Return the [X, Y] coordinate for the center point of the cell that contains the specified text.  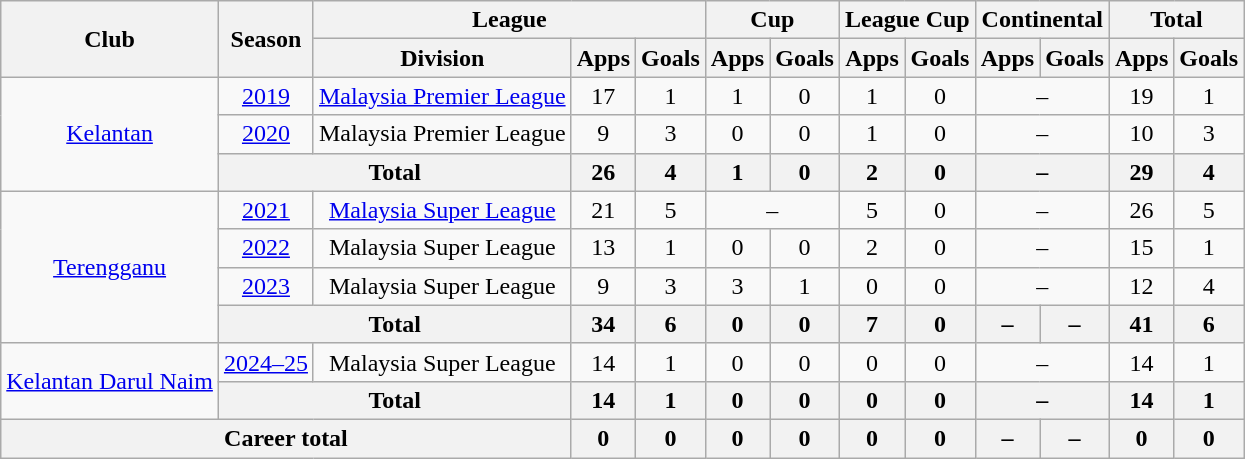
7 [872, 324]
Kelantan [110, 134]
League [509, 20]
2022 [266, 248]
2020 [266, 134]
41 [1141, 324]
15 [1141, 248]
Terengganu [110, 267]
29 [1141, 172]
12 [1141, 286]
Career total [286, 438]
League Cup [907, 20]
Club [110, 39]
2024–25 [266, 362]
21 [603, 210]
2019 [266, 96]
10 [1141, 134]
Kelantan Darul Naim [110, 381]
19 [1141, 96]
2023 [266, 286]
Continental [1042, 20]
2021 [266, 210]
34 [603, 324]
Season [266, 39]
Cup [772, 20]
Division [442, 58]
17 [603, 96]
13 [603, 248]
